Determine the (X, Y) coordinate at the center of the cell enclosing the given text.  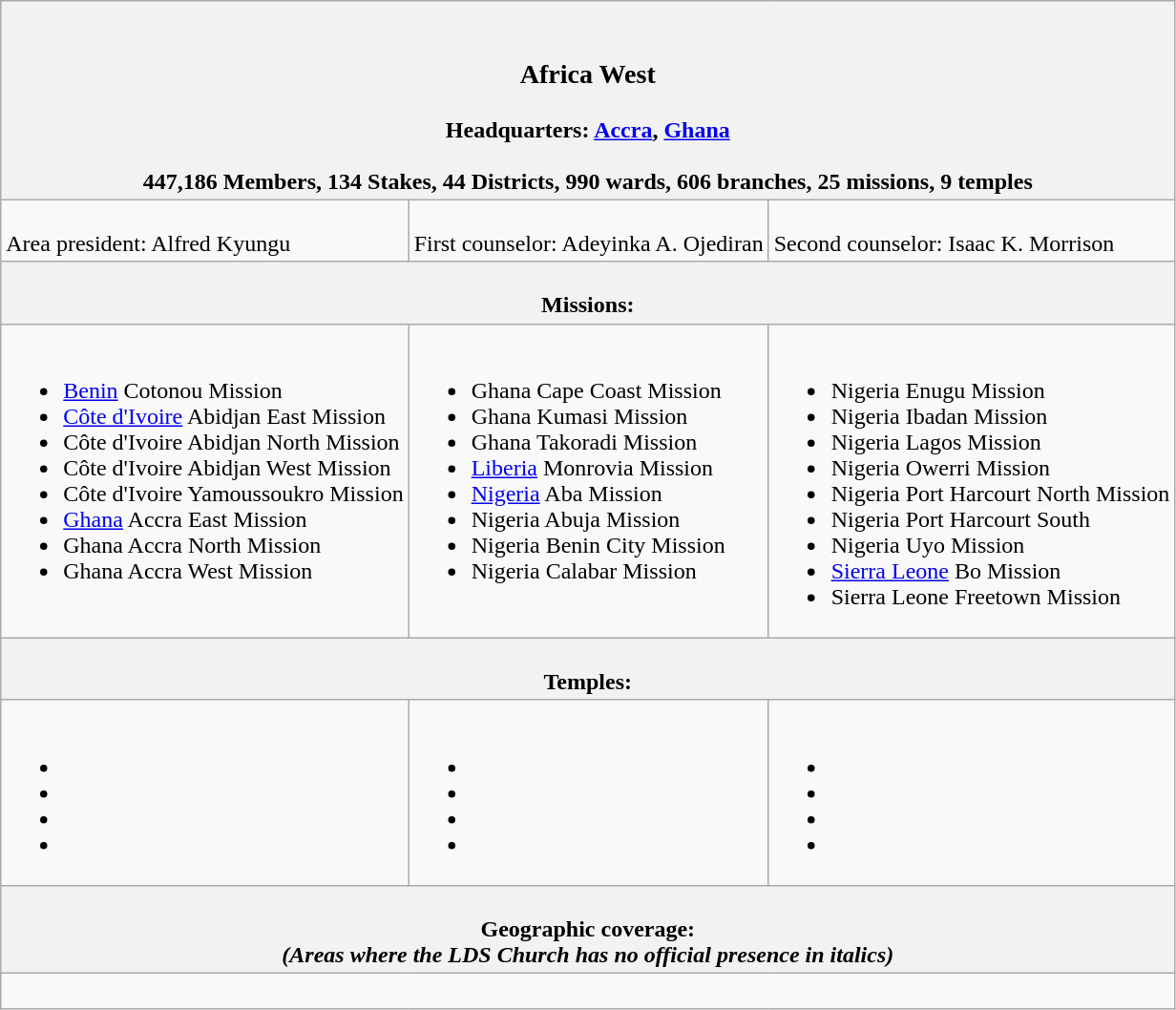
Africa WestHeadquarters: Accra, Ghana447,186 Members, 134 Stakes, 44 Districts, 990 wards, 606 branches, 25 missions, 9 temples (588, 100)
Geographic coverage:(Areas where the LDS Church has no official presence in italics) (588, 929)
Temples: (588, 668)
First counselor: Adeyinka A. Ojediran (588, 231)
Second counselor: Isaac K. Morrison (972, 231)
Missions: (588, 292)
Area president: Alfred Kyungu (204, 231)
